Search for the cell housing the specified text and yield its (x, y) center coordinate. 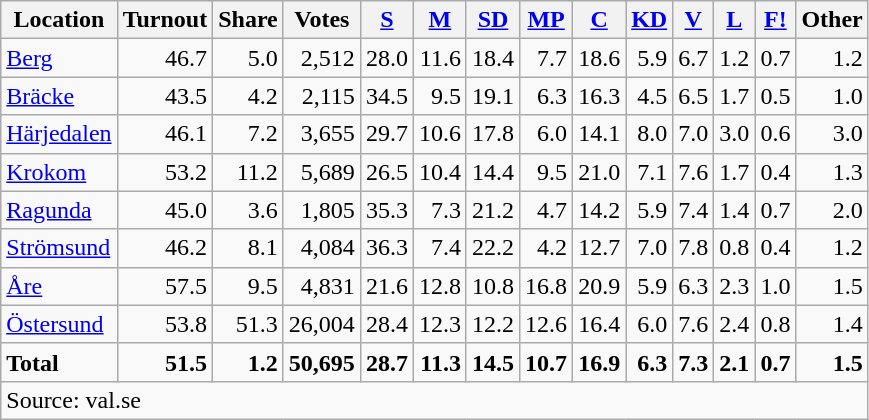
5.0 (248, 58)
14.4 (492, 172)
14.5 (492, 362)
11.2 (248, 172)
12.6 (546, 324)
16.8 (546, 286)
Share (248, 20)
11.6 (440, 58)
Strömsund (59, 248)
18.6 (600, 58)
5,689 (322, 172)
0.5 (776, 96)
17.8 (492, 134)
12.3 (440, 324)
2,115 (322, 96)
50,695 (322, 362)
S (386, 20)
53.2 (165, 172)
12.7 (600, 248)
4,084 (322, 248)
M (440, 20)
Ragunda (59, 210)
26.5 (386, 172)
7.7 (546, 58)
12.2 (492, 324)
Bräcke (59, 96)
C (600, 20)
Source: val.se (435, 400)
29.7 (386, 134)
16.9 (600, 362)
1.3 (832, 172)
0.6 (776, 134)
4,831 (322, 286)
14.2 (600, 210)
10.6 (440, 134)
16.3 (600, 96)
10.7 (546, 362)
10.8 (492, 286)
7.2 (248, 134)
4.7 (546, 210)
Östersund (59, 324)
Location (59, 20)
12.8 (440, 286)
2,512 (322, 58)
36.3 (386, 248)
4.5 (650, 96)
1,805 (322, 210)
51.3 (248, 324)
35.3 (386, 210)
51.5 (165, 362)
Krokom (59, 172)
46.1 (165, 134)
Härjedalen (59, 134)
46.7 (165, 58)
7.1 (650, 172)
SD (492, 20)
V (694, 20)
2.4 (734, 324)
28.7 (386, 362)
45.0 (165, 210)
7.8 (694, 248)
28.4 (386, 324)
14.1 (600, 134)
3.6 (248, 210)
18.4 (492, 58)
3,655 (322, 134)
Berg (59, 58)
8.0 (650, 134)
Votes (322, 20)
Turnout (165, 20)
F! (776, 20)
10.4 (440, 172)
Total (59, 362)
KD (650, 20)
22.2 (492, 248)
8.1 (248, 248)
34.5 (386, 96)
26,004 (322, 324)
6.5 (694, 96)
16.4 (600, 324)
6.7 (694, 58)
46.2 (165, 248)
MP (546, 20)
2.0 (832, 210)
Åre (59, 286)
Other (832, 20)
2.1 (734, 362)
2.3 (734, 286)
21.0 (600, 172)
21.2 (492, 210)
19.1 (492, 96)
20.9 (600, 286)
53.8 (165, 324)
21.6 (386, 286)
11.3 (440, 362)
28.0 (386, 58)
43.5 (165, 96)
57.5 (165, 286)
L (734, 20)
